Return [X, Y] of the center of cell containing provided text 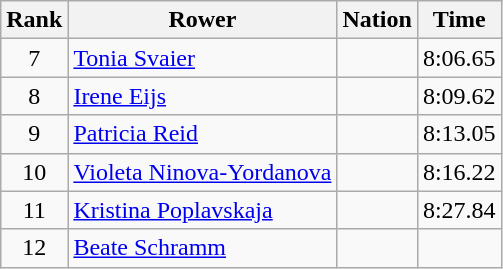
Beate Schramm [202, 248]
11 [34, 210]
7 [34, 58]
Rank [34, 20]
Rower [202, 20]
Time [459, 20]
Nation [377, 20]
8:13.05 [459, 134]
8:09.62 [459, 96]
8:27.84 [459, 210]
Tonia Svaier [202, 58]
Kristina Poplavskaja [202, 210]
9 [34, 134]
8:16.22 [459, 172]
Violeta Ninova-Yordanova [202, 172]
Irene Eijs [202, 96]
8 [34, 96]
8:06.65 [459, 58]
12 [34, 248]
10 [34, 172]
Patricia Reid [202, 134]
